Search for the cell housing the specified text and yield its [X, Y] center coordinate. 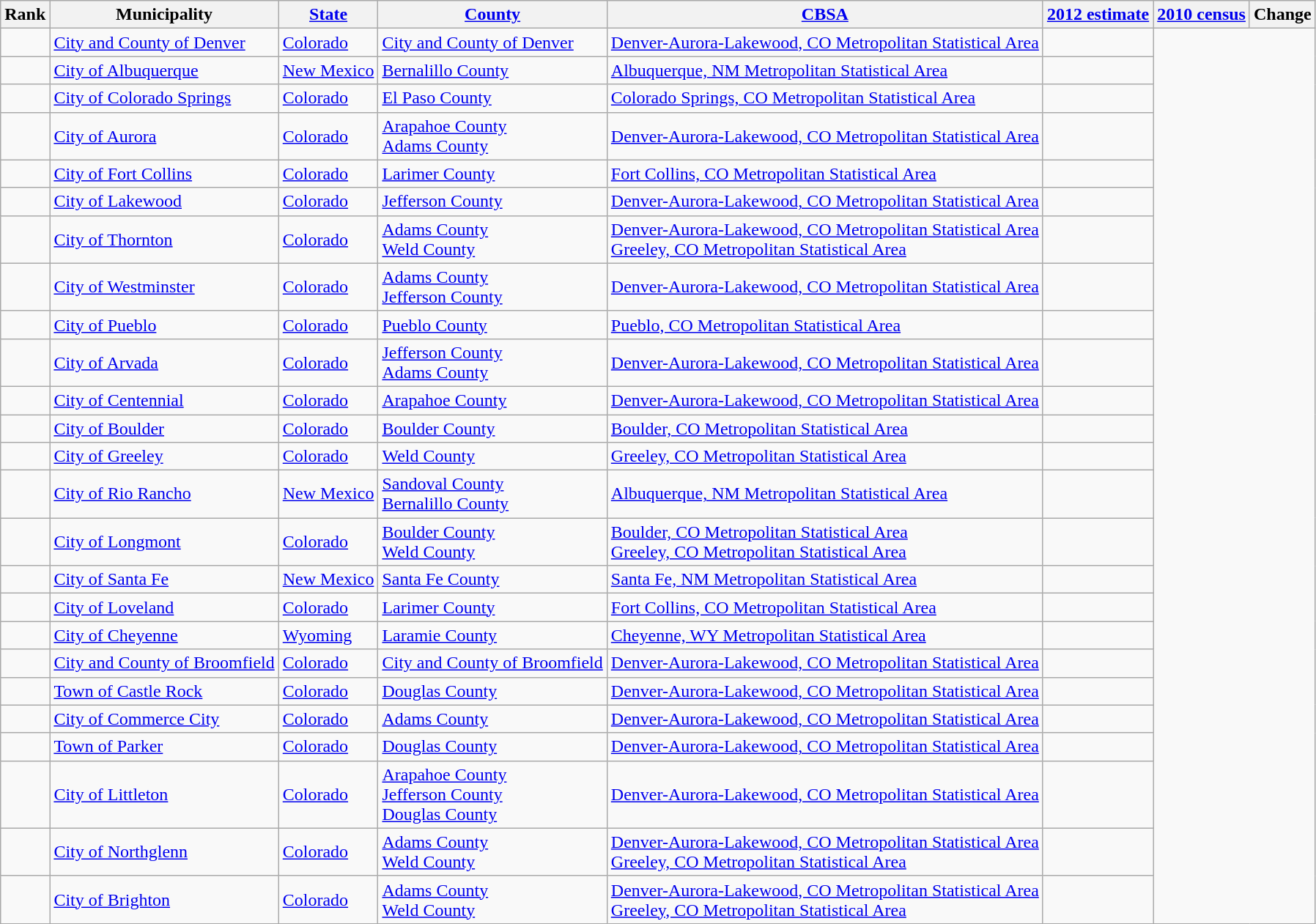
City of Greeley [164, 457]
Weld County [492, 457]
City of Brighton [164, 900]
Wyoming [328, 635]
Arapahoe County [492, 400]
City of Littleton [164, 794]
City of Fort Collins [164, 174]
Boulder County [492, 429]
City of Colorado Springs [164, 98]
Boulder, CO Metropolitan Statistical AreaGreeley, CO Metropolitan Statistical Area [825, 542]
City of Pueblo [164, 325]
County [492, 15]
Bernalillo County [492, 70]
Pueblo County [492, 325]
Rank [25, 15]
Boulder, CO Metropolitan Statistical Area [825, 429]
City of Commerce City [164, 719]
Arapahoe CountyJefferson CountyDouglas County [492, 794]
City of Boulder [164, 429]
City of Santa Fe [164, 580]
El Paso County [492, 98]
Laramie County [492, 635]
City of Centennial [164, 400]
City of Aurora [164, 136]
Adams County [492, 719]
City of Northglenn [164, 851]
Adams CountyJefferson County [492, 287]
Greeley, CO Metropolitan Statistical Area [825, 457]
City of Lakewood [164, 202]
Cheyenne, WY Metropolitan Statistical Area [825, 635]
CBSA [825, 15]
City of Albuquerque [164, 70]
Colorado Springs, CO Metropolitan Statistical Area [825, 98]
Jefferson CountyAdams County [492, 362]
City of Loveland [164, 607]
City of Westminster [164, 287]
Change [1282, 15]
City of Thornton [164, 239]
Sandoval CountyBernalillo County [492, 494]
State [328, 15]
Santa Fe, NM Metropolitan Statistical Area [825, 580]
Santa Fe County [492, 580]
2012 estimate [1098, 15]
City of Cheyenne [164, 635]
Municipality [164, 15]
Jefferson County [492, 202]
City of Longmont [164, 542]
Pueblo, CO Metropolitan Statistical Area [825, 325]
City of Rio Rancho [164, 494]
Boulder CountyWeld County [492, 542]
2010 census [1202, 15]
City of Arvada [164, 362]
Arapahoe CountyAdams County [492, 136]
Town of Castle Rock [164, 691]
Town of Parker [164, 747]
